From the cell containing the given text, extract its center point as (X, Y) coordinate. 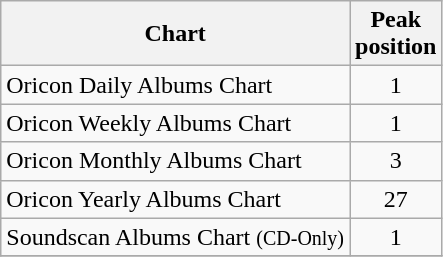
Soundscan Albums Chart (CD-Only) (176, 237)
Oricon Yearly Albums Chart (176, 199)
27 (396, 199)
Chart (176, 34)
Oricon Monthly Albums Chart (176, 161)
3 (396, 161)
Oricon Daily Albums Chart (176, 85)
Oricon Weekly Albums Chart (176, 123)
Peak position (396, 34)
